Extract the (x, y) coordinate from the center of the cell holding the provided text.  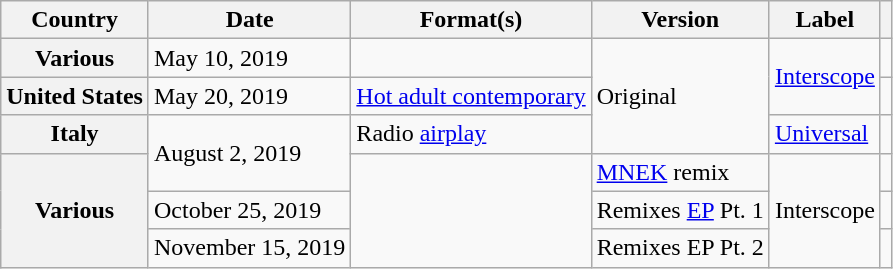
Format(s) (471, 20)
Country (75, 20)
Italy (75, 134)
Remixes EP Pt. 1 (680, 210)
Hot adult contemporary (471, 96)
Radio airplay (471, 134)
May 20, 2019 (249, 96)
Label (824, 20)
November 15, 2019 (249, 248)
Version (680, 20)
August 2, 2019 (249, 153)
Original (680, 96)
May 10, 2019 (249, 58)
Remixes EP Pt. 2 (680, 248)
Date (249, 20)
United States (75, 96)
October 25, 2019 (249, 210)
MNEK remix (680, 172)
Universal (824, 134)
